Identify which cell holds the provided text, then report its [X, Y] central coordinate. 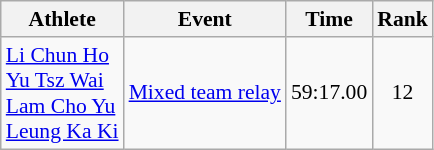
Athlete [62, 19]
59:17.00 [329, 93]
Event [205, 19]
Time [329, 19]
Li Chun HoYu Tsz WaiLam Cho YuLeung Ka Ki [62, 93]
12 [402, 93]
Mixed team relay [205, 93]
Rank [402, 19]
